Capture the cell that displays the provided text and extract its (x, y) central coordinate. 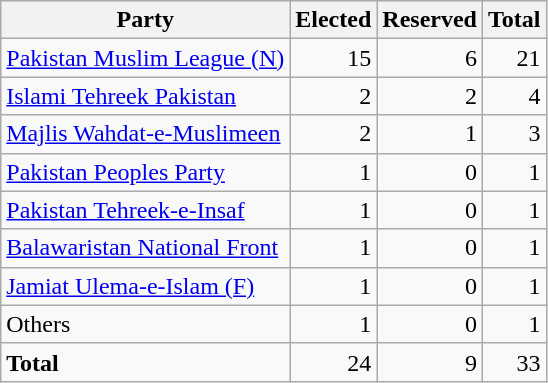
Reserved (430, 20)
9 (430, 362)
Pakistan Tehreek-e-Insaf (146, 210)
Others (146, 324)
Elected (334, 20)
Pakistan Peoples Party (146, 172)
33 (515, 362)
Majlis Wahdat-e-Muslimeen (146, 134)
Jamiat Ulema-e-Islam (F) (146, 286)
24 (334, 362)
Pakistan Muslim League (N) (146, 58)
3 (515, 134)
4 (515, 96)
6 (430, 58)
Balawaristan National Front (146, 248)
21 (515, 58)
15 (334, 58)
Party (146, 20)
Islami Tehreek Pakistan (146, 96)
